For the text-containing cell, return its midpoint in (x, y) coordinate format. 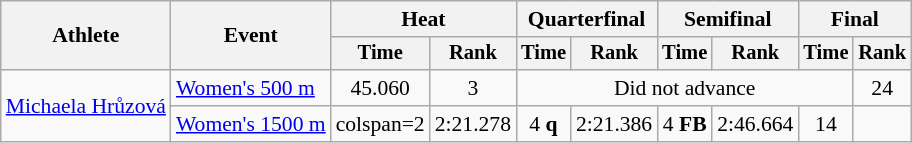
Semifinal (728, 19)
3 (473, 88)
Women's 500 m (251, 88)
2:46.664 (755, 124)
Did not advance (684, 88)
Athlete (86, 36)
Women's 1500 m (251, 124)
Event (251, 36)
4 FB (684, 124)
Heat (424, 19)
2:21.278 (473, 124)
Quarterfinal (586, 19)
4 q (544, 124)
Final (854, 19)
14 (826, 124)
45.060 (380, 88)
Michaela Hrůzová (86, 106)
colspan=2 (380, 124)
24 (882, 88)
2:21.386 (614, 124)
